Find where the given text appears and provide that cell's center as (X, Y) coordinate. 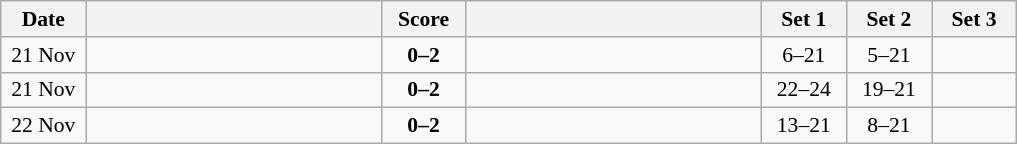
22 Nov (44, 126)
Set 3 (974, 19)
19–21 (888, 90)
5–21 (888, 55)
Score (424, 19)
Set 2 (888, 19)
22–24 (804, 90)
Set 1 (804, 19)
13–21 (804, 126)
8–21 (888, 126)
6–21 (804, 55)
Date (44, 19)
